Capture the cell that displays the provided text and extract its [x, y] central coordinate. 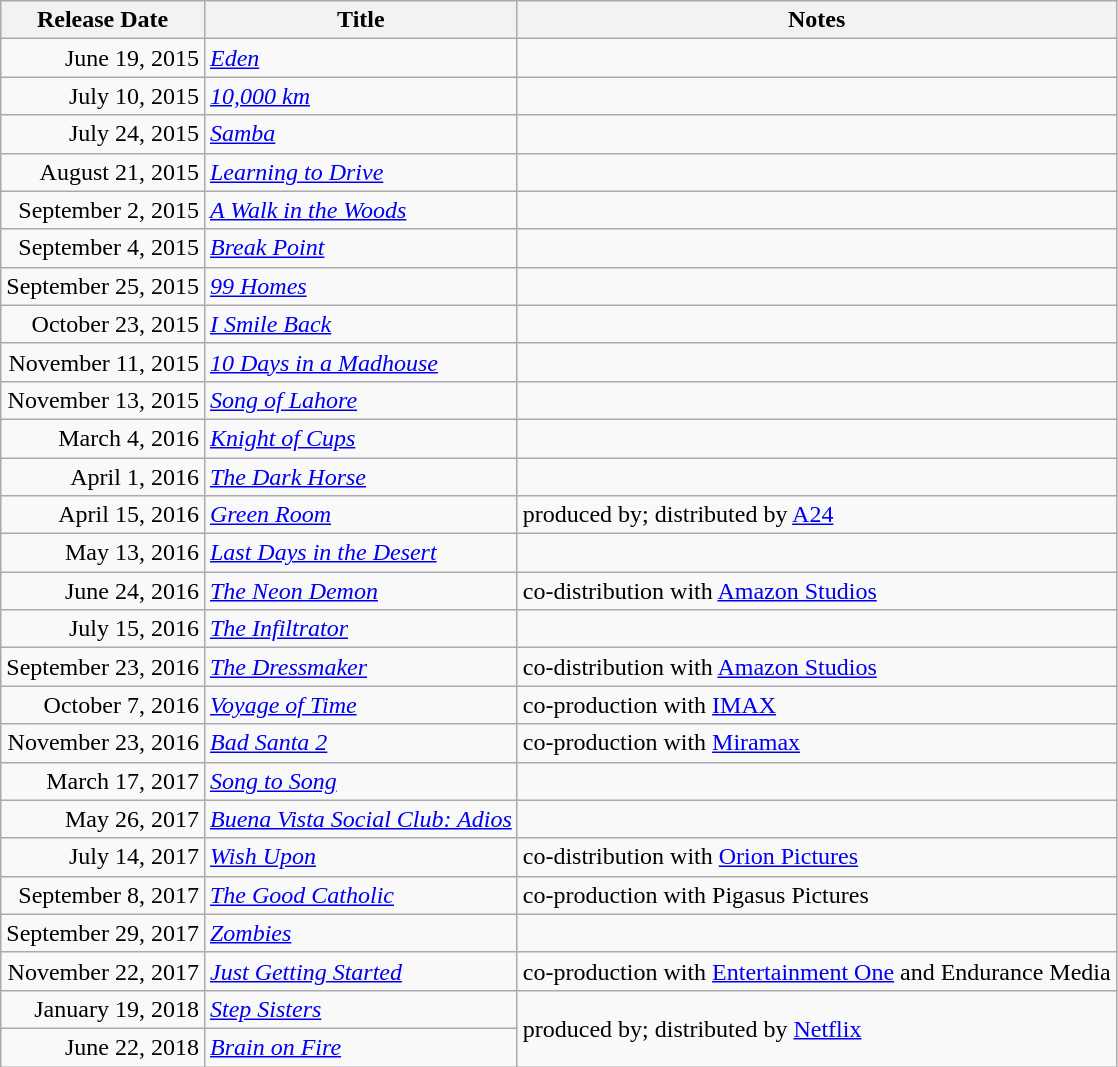
Samba [360, 134]
Zombies [360, 933]
October 7, 2016 [103, 705]
Song to Song [360, 781]
produced by; distributed by A24 [816, 515]
May 13, 2016 [103, 553]
co-production with IMAX [816, 705]
co-production with Pigasus Pictures [816, 895]
September 8, 2017 [103, 895]
September 23, 2016 [103, 667]
A Walk in the Woods [360, 210]
July 15, 2016 [103, 629]
May 26, 2017 [103, 819]
I Smile Back [360, 324]
Notes [816, 20]
September 29, 2017 [103, 933]
The Dark Horse [360, 477]
co-distribution with Orion Pictures [816, 857]
July 24, 2015 [103, 134]
The Neon Demon [360, 591]
March 17, 2017 [103, 781]
September 2, 2015 [103, 210]
Knight of Cups [360, 438]
Step Sisters [360, 1009]
The Good Catholic [360, 895]
June 22, 2018 [103, 1047]
January 19, 2018 [103, 1009]
September 4, 2015 [103, 248]
Release Date [103, 20]
Break Point [360, 248]
November 11, 2015 [103, 362]
produced by; distributed by Netflix [816, 1028]
Last Days in the Desert [360, 553]
10,000 km [360, 96]
10 Days in a Madhouse [360, 362]
July 10, 2015 [103, 96]
co-production with Miramax [816, 743]
October 23, 2015 [103, 324]
Wish Upon [360, 857]
The Dressmaker [360, 667]
Eden [360, 58]
April 1, 2016 [103, 477]
September 25, 2015 [103, 286]
Voyage of Time [360, 705]
August 21, 2015 [103, 172]
June 19, 2015 [103, 58]
Song of Lahore [360, 400]
Buena Vista Social Club: Adios [360, 819]
April 15, 2016 [103, 515]
Bad Santa 2 [360, 743]
November 23, 2016 [103, 743]
November 22, 2017 [103, 971]
Title [360, 20]
Green Room [360, 515]
March 4, 2016 [103, 438]
Brain on Fire [360, 1047]
99 Homes [360, 286]
The Infiltrator [360, 629]
co-production with Entertainment One and Endurance Media [816, 971]
November 13, 2015 [103, 400]
Learning to Drive [360, 172]
July 14, 2017 [103, 857]
Just Getting Started [360, 971]
June 24, 2016 [103, 591]
